Pinpoint the cell where the given text exists, returning its (X, Y) midpoint coordinate. 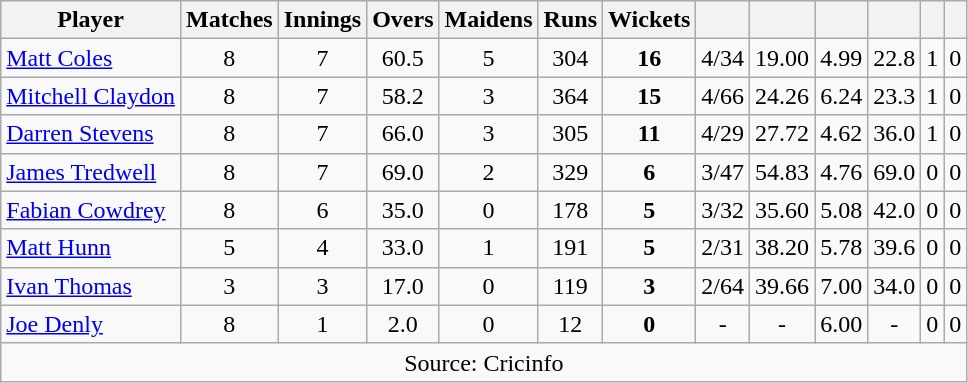
38.20 (782, 248)
3/32 (723, 210)
17.0 (403, 286)
Wickets (650, 20)
Matt Coles (91, 58)
6.24 (842, 96)
3/47 (723, 172)
119 (570, 286)
54.83 (782, 172)
4/66 (723, 96)
4/34 (723, 58)
Maidens (488, 20)
35.0 (403, 210)
178 (570, 210)
4 (322, 248)
364 (570, 96)
Player (91, 20)
Runs (570, 20)
11 (650, 134)
66.0 (403, 134)
Matt Hunn (91, 248)
24.26 (782, 96)
305 (570, 134)
Matches (229, 20)
7.00 (842, 286)
2/31 (723, 248)
Innings (322, 20)
329 (570, 172)
Overs (403, 20)
39.66 (782, 286)
5.08 (842, 210)
2 (488, 172)
34.0 (894, 286)
58.2 (403, 96)
36.0 (894, 134)
5.78 (842, 248)
4.62 (842, 134)
304 (570, 58)
2.0 (403, 324)
19.00 (782, 58)
16 (650, 58)
James Tredwell (91, 172)
39.6 (894, 248)
12 (570, 324)
23.3 (894, 96)
Darren Stevens (91, 134)
Fabian Cowdrey (91, 210)
15 (650, 96)
Source: Cricinfo (484, 362)
4.76 (842, 172)
191 (570, 248)
6.00 (842, 324)
4/29 (723, 134)
Mitchell Claydon (91, 96)
Joe Denly (91, 324)
33.0 (403, 248)
27.72 (782, 134)
42.0 (894, 210)
35.60 (782, 210)
22.8 (894, 58)
Ivan Thomas (91, 286)
60.5 (403, 58)
4.99 (842, 58)
2/64 (723, 286)
